Return the [X, Y] coordinate for the center point of the cell that contains the specified text.  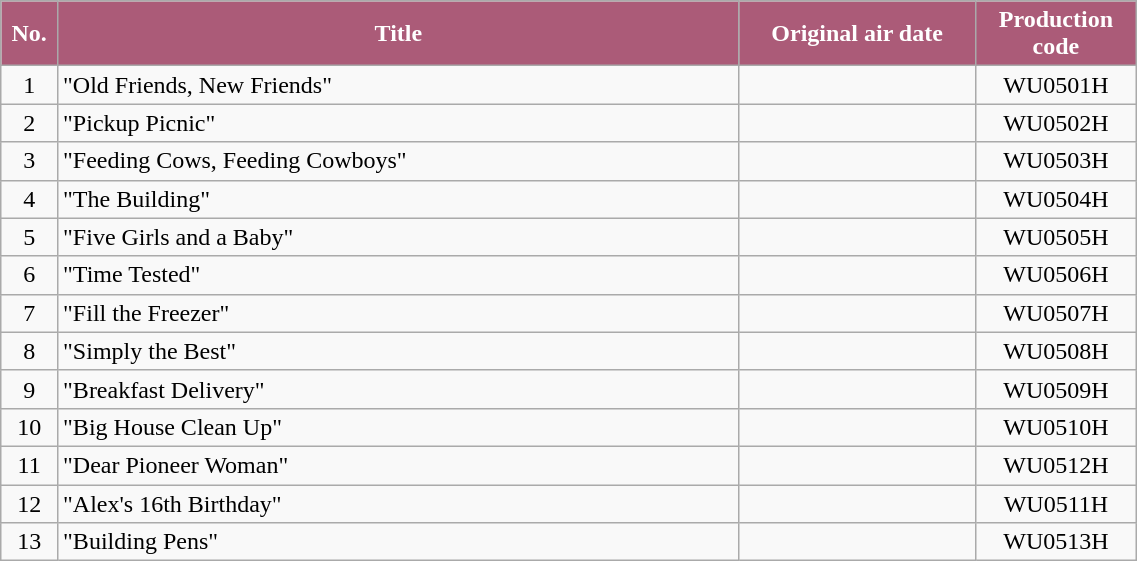
"Alex's 16th Birthday" [399, 503]
"Breakfast Delivery" [399, 389]
3 [30, 161]
"Five Girls and a Baby" [399, 237]
WU0506H [1056, 275]
"Time Tested" [399, 275]
WU0505H [1056, 237]
7 [30, 313]
Original air date [857, 34]
WU0512H [1056, 465]
10 [30, 427]
4 [30, 199]
1 [30, 85]
"Pickup Picnic" [399, 123]
5 [30, 237]
WU0511H [1056, 503]
WU0504H [1056, 199]
2 [30, 123]
"Building Pens" [399, 542]
WU0513H [1056, 542]
WU0508H [1056, 351]
13 [30, 542]
"Feeding Cows, Feeding Cowboys" [399, 161]
"Old Friends, New Friends" [399, 85]
WU0501H [1056, 85]
Productioncode [1056, 34]
No. [30, 34]
WU0509H [1056, 389]
6 [30, 275]
WU0510H [1056, 427]
11 [30, 465]
"Fill the Freezer" [399, 313]
"Big House Clean Up" [399, 427]
WU0503H [1056, 161]
Title [399, 34]
"Dear Pioneer Woman" [399, 465]
"The Building" [399, 199]
9 [30, 389]
"Simply the Best" [399, 351]
WU0507H [1056, 313]
12 [30, 503]
WU0502H [1056, 123]
8 [30, 351]
